Pinpoint the cell where the given text exists, returning its [x, y] midpoint coordinate. 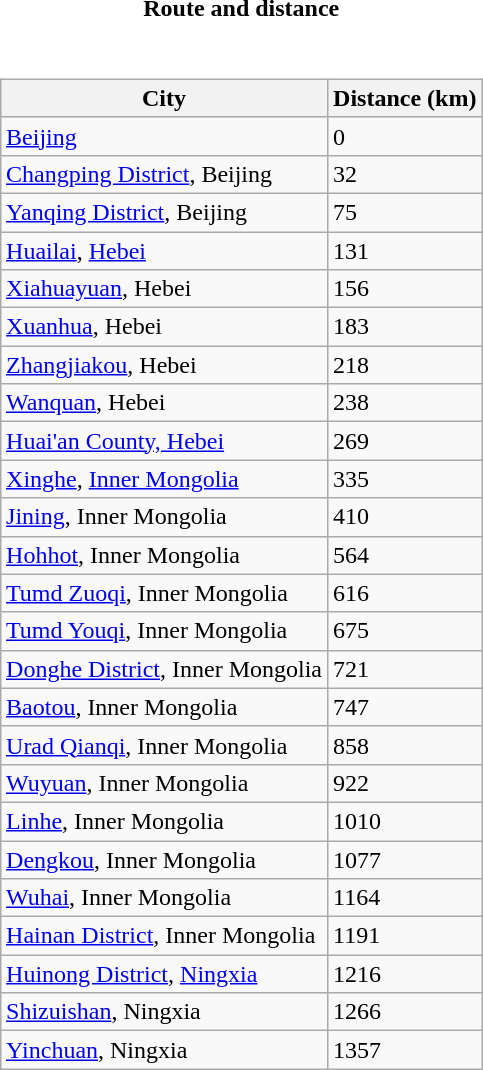
Changping District, Beijing [164, 174]
269 [405, 441]
Shizuishan, Ningxia [164, 1012]
131 [405, 251]
747 [405, 707]
Huailai, Hebei [164, 251]
Baotou, Inner Mongolia [164, 707]
Hohhot, Inner Mongolia [164, 555]
Huai'an County, Hebei [164, 441]
Hainan District, Inner Mongolia [164, 936]
Tumd Zuoqi, Inner Mongolia [164, 593]
238 [405, 403]
1357 [405, 1050]
183 [405, 327]
858 [405, 745]
Xuanhua, Hebei [164, 327]
156 [405, 289]
Tumd Youqi, Inner Mongolia [164, 631]
City [164, 98]
Donghe District, Inner Mongolia [164, 669]
Xinghe, Inner Mongolia [164, 479]
Huinong District, Ningxia [164, 974]
Xiahuayuan, Hebei [164, 289]
Distance (km) [405, 98]
1216 [405, 974]
675 [405, 631]
Linhe, Inner Mongolia [164, 821]
32 [405, 174]
721 [405, 669]
410 [405, 517]
Yanqing District, Beijing [164, 212]
1010 [405, 821]
Wanquan, Hebei [164, 403]
Wuyuan, Inner Mongolia [164, 783]
218 [405, 365]
Zhangjiakou, Hebei [164, 365]
335 [405, 479]
Urad Qianqi, Inner Mongolia [164, 745]
616 [405, 593]
Dengkou, Inner Mongolia [164, 859]
75 [405, 212]
Yinchuan, Ningxia [164, 1050]
Beijing [164, 136]
1077 [405, 859]
Jining, Inner Mongolia [164, 517]
564 [405, 555]
1164 [405, 898]
922 [405, 783]
Wuhai, Inner Mongolia [164, 898]
0 [405, 136]
1266 [405, 1012]
1191 [405, 936]
